Locate the cell with the specified text and output its (x, y) center coordinate. 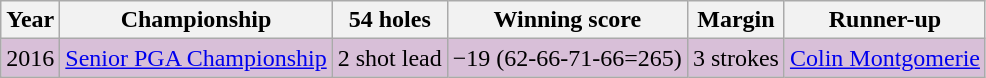
2 shot lead (390, 58)
Senior PGA Championship (196, 58)
Year (30, 20)
Runner-up (884, 20)
2016 (30, 58)
Margin (736, 20)
−19 (62-66-71-66=265) (567, 58)
Winning score (567, 20)
Championship (196, 20)
3 strokes (736, 58)
54 holes (390, 20)
Colin Montgomerie (884, 58)
